Identify which cell holds the provided text, then report its [x, y] central coordinate. 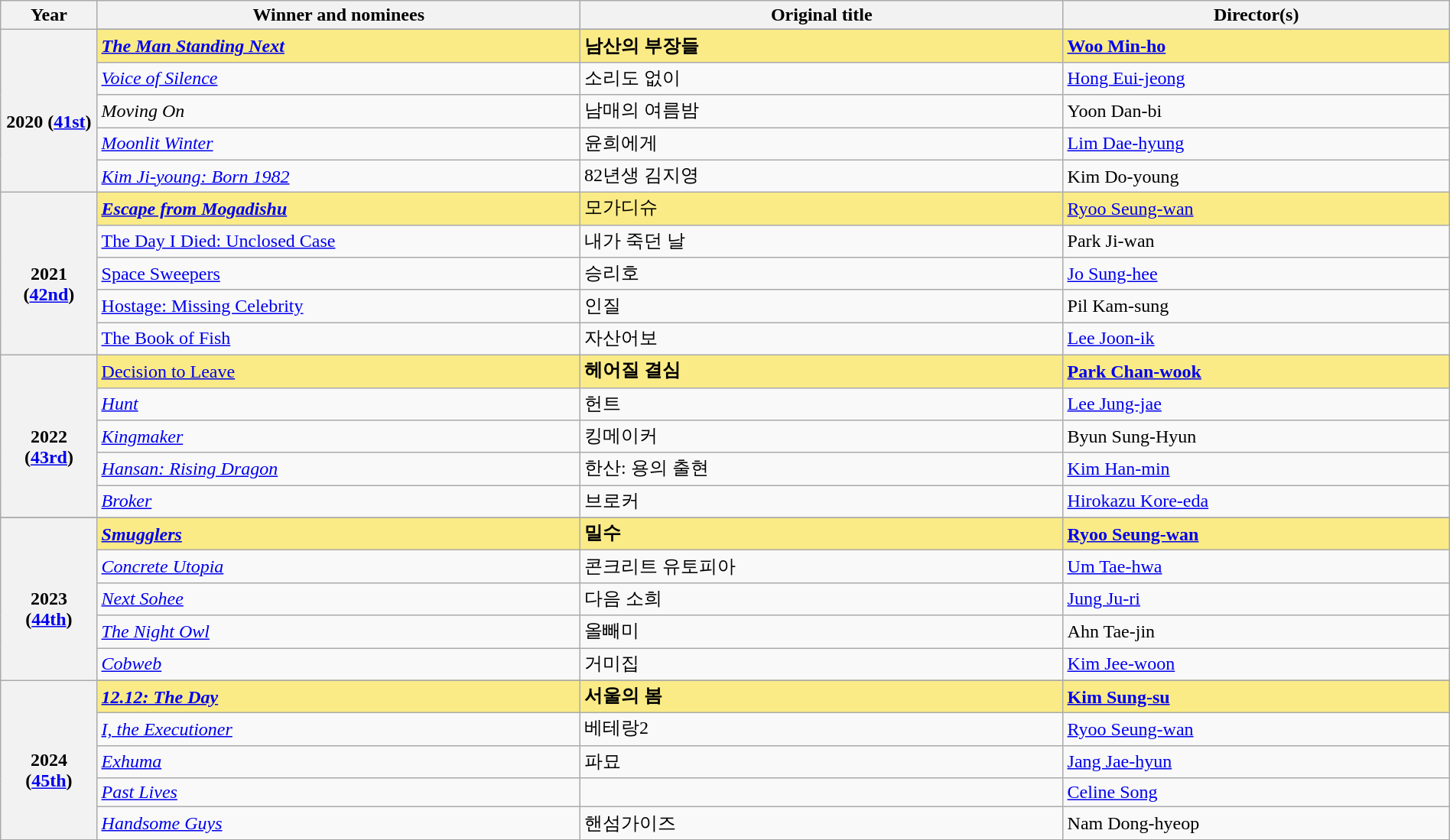
모가디슈 [822, 209]
Moving On [339, 112]
Park Chan-wook [1256, 371]
82년생 김지영 [822, 176]
자산어보 [822, 339]
밀수 [822, 534]
Hong Eui-jeong [1256, 78]
I, the Executioner [339, 729]
내가 죽던 날 [822, 242]
Broker [339, 501]
Kim Han-min [1256, 469]
헤어질 결심 [822, 371]
헌트 [822, 404]
Kingmaker [339, 437]
Original title [822, 15]
The Day I Died: Unclosed Case [339, 242]
Lee Joon-ik [1256, 339]
콘크리트 유토피아 [822, 567]
Pil Kam-sung [1256, 306]
올빼미 [822, 631]
Hirokazu Kore-eda [1256, 501]
Hunt [339, 404]
거미집 [822, 665]
소리도 없이 [822, 78]
킹메이커 [822, 437]
Next Sohee [339, 599]
다음 소희 [822, 599]
Handsome Guys [339, 824]
2024 (45th) [49, 760]
Escape from Mogadishu [339, 209]
Yoon Dan-bi [1256, 112]
베테랑2 [822, 729]
The Book of Fish [339, 339]
The Night Owl [339, 631]
한산: 용의 출현 [822, 469]
인질 [822, 306]
남산의 부장들 [822, 46]
Hostage: Missing Celebrity [339, 306]
Um Tae-hwa [1256, 567]
파묘 [822, 761]
Kim Ji-young: Born 1982 [339, 176]
Concrete Utopia [339, 567]
Cobweb [339, 665]
승리호 [822, 274]
2022 (43rd) [49, 436]
Lee Jung-jae [1256, 404]
Year [49, 15]
Exhuma [339, 761]
서울의 봄 [822, 697]
2021 (42nd) [49, 274]
Moonlit Winter [339, 144]
2023 (44th) [49, 599]
윤희에게 [822, 144]
Kim Do-young [1256, 176]
Kim Jee-woon [1256, 665]
Hansan: Rising Dragon [339, 469]
Director(s) [1256, 15]
Past Lives [339, 793]
Jang Jae-hyun [1256, 761]
남매의 여름밤 [822, 112]
Winner and nominees [339, 15]
The Man Standing Next [339, 46]
브로커 [822, 501]
12.12: The Day [339, 697]
Jo Sung-hee [1256, 274]
Woo Min-ho [1256, 46]
Celine Song [1256, 793]
Lim Dae-hyung [1256, 144]
핸섬가이즈 [822, 824]
Ahn Tae-jin [1256, 631]
Space Sweepers [339, 274]
Kim Sung-su [1256, 697]
Decision to Leave [339, 371]
Smugglers [339, 534]
2020 (41st) [49, 112]
Jung Ju-ri [1256, 599]
Nam Dong-hyeop [1256, 824]
Park Ji-wan [1256, 242]
Byun Sung-Hyun [1256, 437]
Voice of Silence [339, 78]
